Scan for the cell matching the given text and deliver its [x, y] coordinate at center. 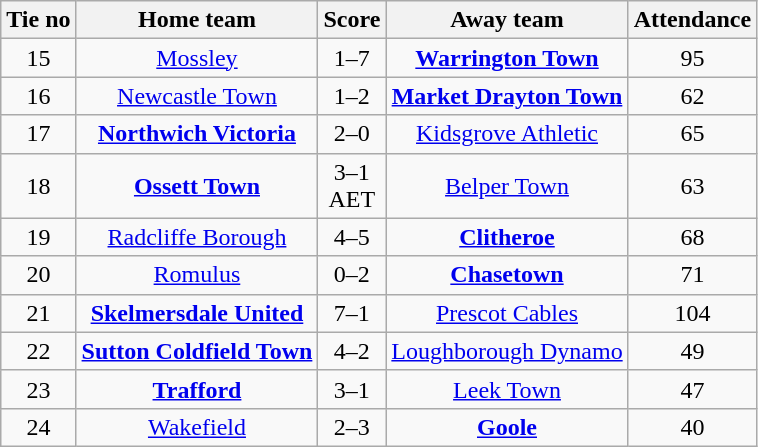
0–2 [352, 275]
Newcastle Town [197, 96]
40 [692, 427]
Wakefield [197, 427]
1–2 [352, 96]
17 [38, 134]
95 [692, 58]
Ossett Town [197, 186]
23 [38, 389]
Away team [507, 20]
Prescot Cables [507, 313]
4–5 [352, 237]
4–2 [352, 351]
63 [692, 186]
Clitheroe [507, 237]
1–7 [352, 58]
20 [38, 275]
Goole [507, 427]
68 [692, 237]
24 [38, 427]
49 [692, 351]
Loughborough Dynamo [507, 351]
65 [692, 134]
16 [38, 96]
62 [692, 96]
Skelmersdale United [197, 313]
71 [692, 275]
2–0 [352, 134]
18 [38, 186]
3–1AET [352, 186]
Score [352, 20]
Chasetown [507, 275]
15 [38, 58]
Tie no [38, 20]
Attendance [692, 20]
3–1 [352, 389]
21 [38, 313]
Romulus [197, 275]
19 [38, 237]
Radcliffe Borough [197, 237]
Warrington Town [507, 58]
Mossley [197, 58]
Sutton Coldfield Town [197, 351]
Home team [197, 20]
Belper Town [507, 186]
47 [692, 389]
Kidsgrove Athletic [507, 134]
Northwich Victoria [197, 134]
7–1 [352, 313]
Trafford [197, 389]
2–3 [352, 427]
22 [38, 351]
Market Drayton Town [507, 96]
Leek Town [507, 389]
104 [692, 313]
